Determine the [X, Y] coordinate at the center of the cell enclosing the given text.  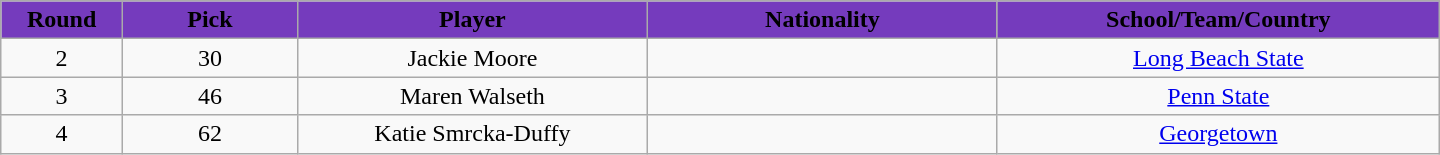
School/Team/Country [1218, 20]
Maren Walseth [472, 96]
46 [210, 96]
2 [62, 58]
Katie Smrcka-Duffy [472, 134]
62 [210, 134]
Player [472, 20]
3 [62, 96]
Long Beach State [1218, 58]
Georgetown [1218, 134]
Nationality [822, 20]
Pick [210, 20]
Round [62, 20]
30 [210, 58]
Jackie Moore [472, 58]
Penn State [1218, 96]
4 [62, 134]
